Return [x, y] of the center of cell containing provided text 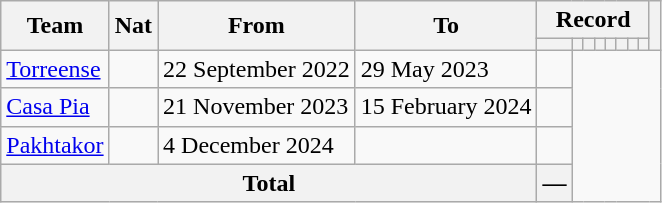
15 February 2024 [446, 107]
4 December 2024 [257, 145]
From [257, 26]
Record [593, 20]
Casa Pia [55, 107]
Total [269, 183]
Torreense [55, 69]
21 November 2023 [257, 107]
— [554, 183]
Team [55, 26]
To [446, 26]
29 May 2023 [446, 69]
Nat [133, 26]
22 September 2022 [257, 69]
Pakhtakor [55, 145]
